Return the [x, y] coordinate for the center point of the cell that contains the specified text.  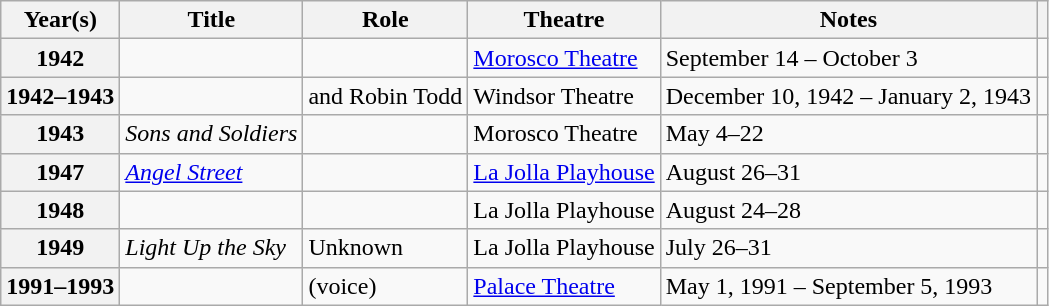
May 4–22 [848, 134]
August 26–31 [848, 172]
1942–1943 [60, 96]
Unknown [386, 248]
August 24–28 [848, 210]
Angel Street [212, 172]
1943 [60, 134]
Title [212, 20]
Windsor Theatre [564, 96]
Year(s) [60, 20]
and Robin Todd [386, 96]
May 1, 1991 – September 5, 1993 [848, 286]
1949 [60, 248]
1942 [60, 58]
Sons and Soldiers [212, 134]
1948 [60, 210]
December 10, 1942 – January 2, 1943 [848, 96]
Palace Theatre [564, 286]
1947 [60, 172]
Role [386, 20]
July 26–31 [848, 248]
Light Up the Sky [212, 248]
1991–1993 [60, 286]
September 14 – October 3 [848, 58]
Notes [848, 20]
(voice) [386, 286]
Theatre [564, 20]
